Capture the cell that displays the provided text and extract its [X, Y] central coordinate. 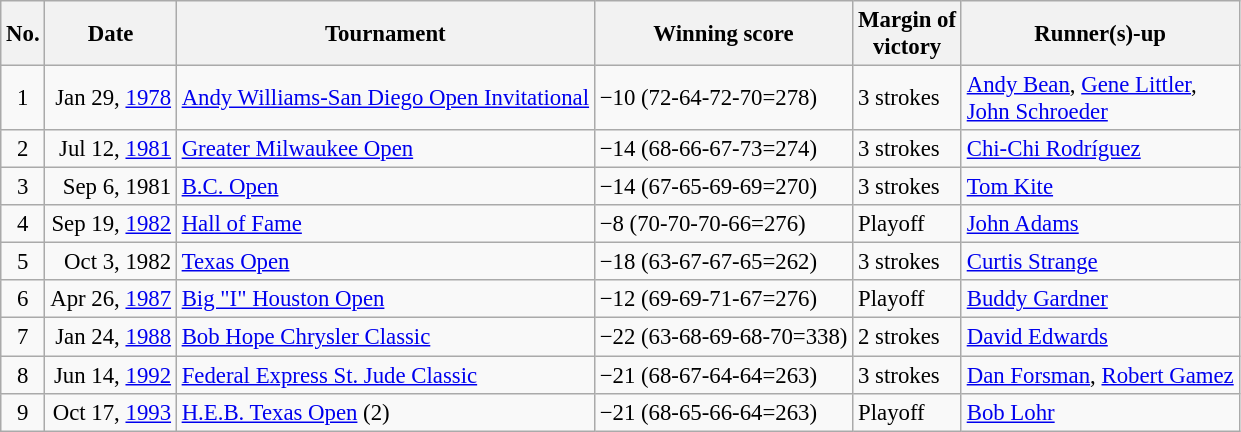
Winning score [723, 34]
Oct 17, 1993 [110, 412]
−22 (63-68-69-68-70=338) [723, 337]
9 [23, 412]
8 [23, 375]
H.E.B. Texas Open (2) [385, 412]
Oct 3, 1982 [110, 262]
Buddy Gardner [1100, 299]
Apr 26, 1987 [110, 299]
7 [23, 337]
−8 (70-70-70-66=276) [723, 224]
Hall of Fame [385, 224]
Big "I" Houston Open [385, 299]
No. [23, 34]
Jul 12, 1981 [110, 149]
Runner(s)-up [1100, 34]
Dan Forsman, Robert Gamez [1100, 375]
−18 (63-67-67-65=262) [723, 262]
−14 (67-65-69-69=270) [723, 187]
Sep 6, 1981 [110, 187]
3 [23, 187]
2 [23, 149]
John Adams [1100, 224]
B.C. Open [385, 187]
David Edwards [1100, 337]
−12 (69-69-71-67=276) [723, 299]
Date [110, 34]
Sep 19, 1982 [110, 224]
Jan 29, 1978 [110, 98]
Curtis Strange [1100, 262]
Bob Hope Chrysler Classic [385, 337]
Greater Milwaukee Open [385, 149]
Jun 14, 1992 [110, 375]
4 [23, 224]
−21 (68-65-66-64=263) [723, 412]
Chi-Chi Rodríguez [1100, 149]
6 [23, 299]
Federal Express St. Jude Classic [385, 375]
−21 (68-67-64-64=263) [723, 375]
Bob Lohr [1100, 412]
−10 (72-64-72-70=278) [723, 98]
2 strokes [908, 337]
Margin ofvictory [908, 34]
Tom Kite [1100, 187]
Texas Open [385, 262]
−14 (68-66-67-73=274) [723, 149]
Andy Williams-San Diego Open Invitational [385, 98]
Andy Bean, Gene Littler, John Schroeder [1100, 98]
Tournament [385, 34]
Jan 24, 1988 [110, 337]
5 [23, 262]
1 [23, 98]
